Determine the [X, Y] coordinate at the center of the cell enclosing the given text.  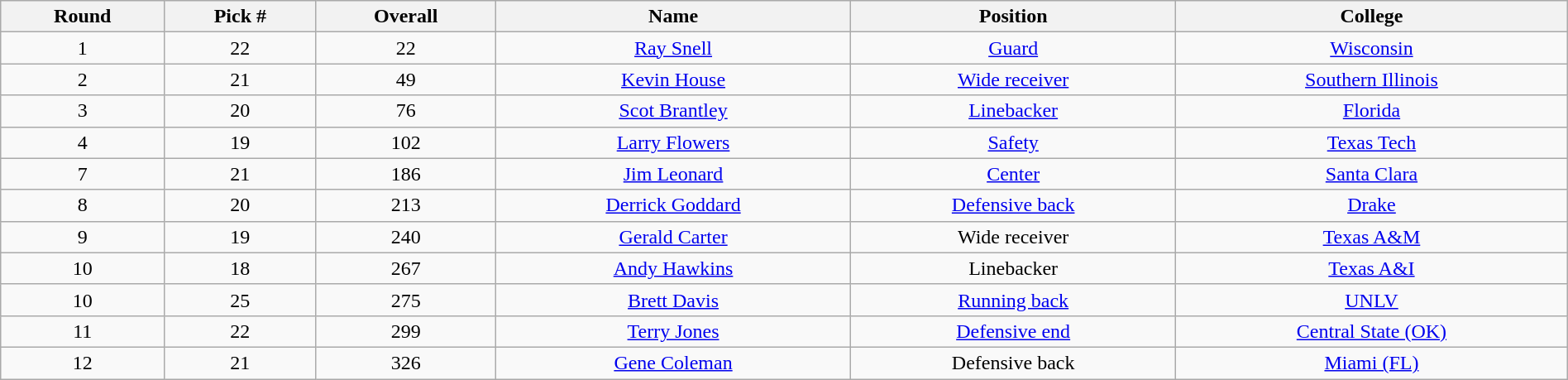
8 [83, 205]
Southern Illinois [1372, 79]
76 [406, 111]
49 [406, 79]
326 [406, 363]
Kevin House [673, 79]
3 [83, 111]
Gerald Carter [673, 237]
Guard [1014, 48]
4 [83, 142]
Safety [1014, 142]
9 [83, 237]
275 [406, 300]
Florida [1372, 111]
Running back [1014, 300]
299 [406, 331]
Scot Brantley [673, 111]
Larry Flowers [673, 142]
Gene Coleman [673, 363]
240 [406, 237]
College [1372, 17]
Drake [1372, 205]
2 [83, 79]
1 [83, 48]
UNLV [1372, 300]
Derrick Goddard [673, 205]
12 [83, 363]
7 [83, 174]
Texas Tech [1372, 142]
213 [406, 205]
Position [1014, 17]
Pick # [240, 17]
267 [406, 268]
Santa Clara [1372, 174]
186 [406, 174]
Brett Davis [673, 300]
Central State (OK) [1372, 331]
Texas A&M [1372, 237]
11 [83, 331]
Round [83, 17]
Wisconsin [1372, 48]
18 [240, 268]
102 [406, 142]
Center [1014, 174]
Terry Jones [673, 331]
Ray Snell [673, 48]
Name [673, 17]
Defensive end [1014, 331]
Andy Hawkins [673, 268]
Miami (FL) [1372, 363]
Texas A&I [1372, 268]
25 [240, 300]
Overall [406, 17]
Jim Leonard [673, 174]
